Pinpoint the cell where the given text exists, returning its (X, Y) midpoint coordinate. 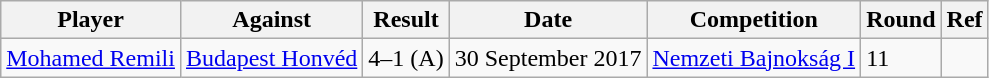
Budapest Honvéd (271, 58)
Result (406, 20)
Competition (754, 20)
Player (91, 20)
11 (901, 58)
Ref (964, 20)
Mohamed Remili (91, 58)
Round (901, 20)
30 September 2017 (548, 58)
Nemzeti Bajnokság I (754, 58)
Against (271, 20)
4–1 (A) (406, 58)
Date (548, 20)
